Capture the cell that displays the provided text and extract its (x, y) central coordinate. 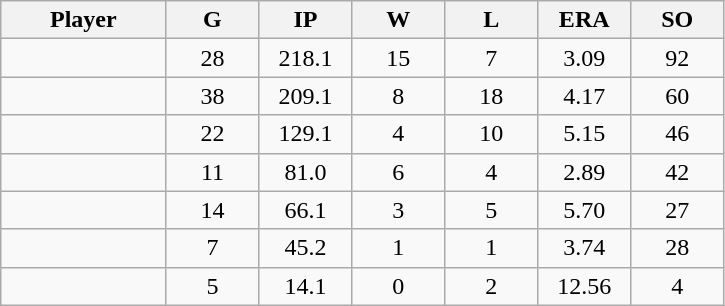
IP (306, 20)
8 (398, 96)
L (492, 20)
G (212, 20)
14 (212, 210)
38 (212, 96)
SO (678, 20)
6 (398, 172)
W (398, 20)
Player (84, 20)
60 (678, 96)
45.2 (306, 248)
3.74 (584, 248)
14.1 (306, 286)
4.17 (584, 96)
81.0 (306, 172)
46 (678, 134)
42 (678, 172)
218.1 (306, 58)
209.1 (306, 96)
129.1 (306, 134)
5.70 (584, 210)
3.09 (584, 58)
ERA (584, 20)
22 (212, 134)
0 (398, 286)
15 (398, 58)
18 (492, 96)
5.15 (584, 134)
10 (492, 134)
11 (212, 172)
12.56 (584, 286)
92 (678, 58)
3 (398, 210)
2 (492, 286)
66.1 (306, 210)
27 (678, 210)
2.89 (584, 172)
